Capture the cell that displays the provided text and extract its (x, y) central coordinate. 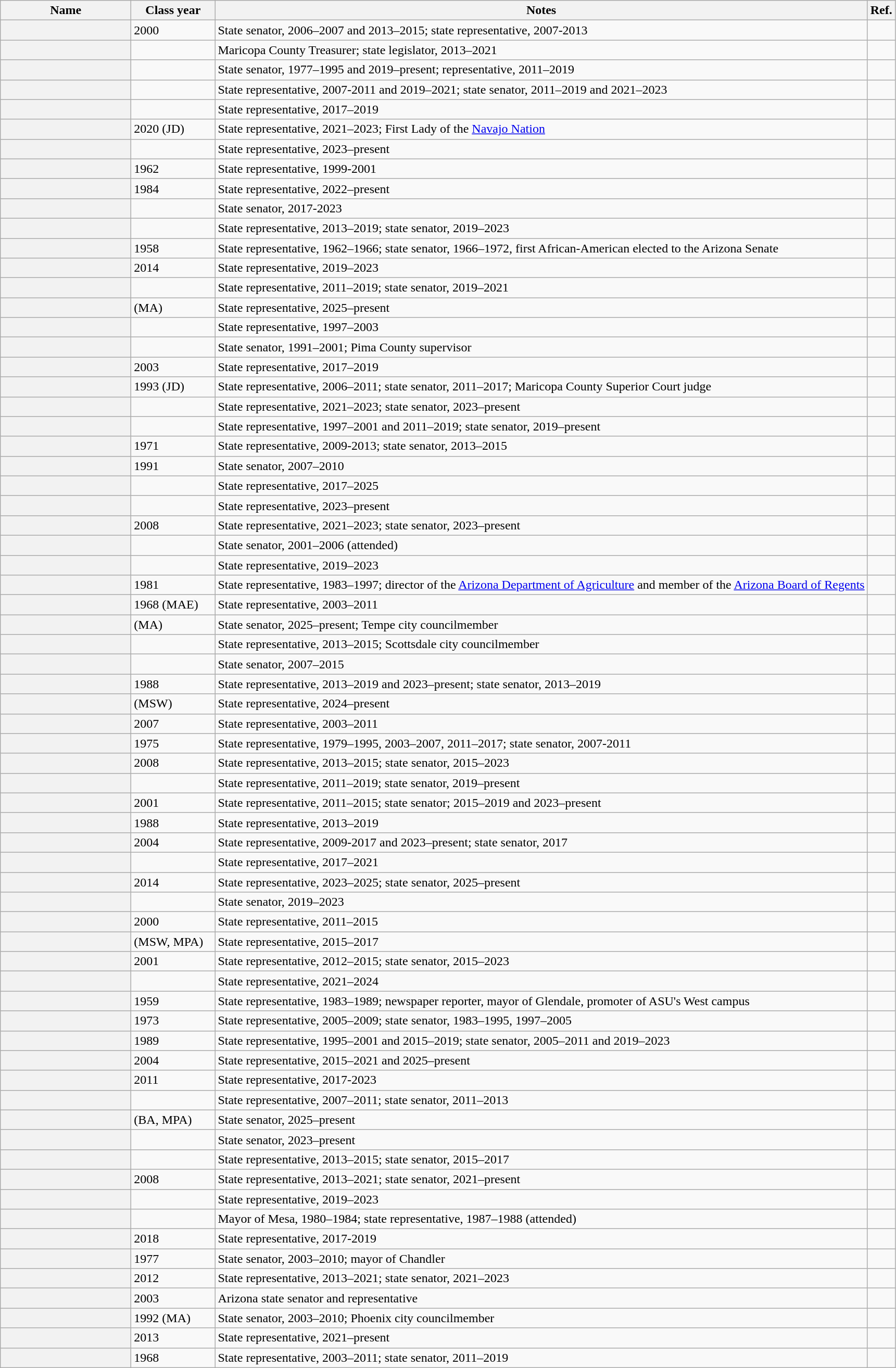
State representative, 2021–2024 (541, 981)
1991 (173, 466)
Class year (173, 10)
State senator, 2025–present; Tempe city councilmember (541, 625)
State representative, 2021–present (541, 1338)
State senator, 1977–1995 and 2019–present; representative, 2011–2019 (541, 70)
1971 (173, 446)
State representative, 1999-2001 (541, 169)
State senator, 2003–2010; mayor of Chandler (541, 1259)
State representative, 2005–2009; state senator, 1983–1995, 1997–2005 (541, 1021)
State senator, 2007–2015 (541, 664)
1968 (173, 1358)
State representative, 1995–2001 and 2015–2019; state senator, 2005–2011 and 2019–2023 (541, 1041)
(MSW, MPA) (173, 942)
2013 (173, 1338)
State representative, 2015–2021 and 2025–present (541, 1060)
State representative, 2009-2017 and 2023–present; state senator, 2017 (541, 842)
State representative, 1997–2003 (541, 327)
2020 (JD) (173, 129)
State representative, 1983–1997; director of the Arizona Department of Agriculture and member of the Arizona Board of Regents (541, 585)
State representative, 2003–2011; state senator, 2011–2019 (541, 1358)
(MSW) (173, 704)
State senator, 2017-2023 (541, 208)
State representative, 2017–2021 (541, 862)
State senator, 2025–present (541, 1120)
State representative, 2006–2011; state senator, 2011–2017; Maricopa County Superior Court judge (541, 387)
State representative, 1983–1989; newspaper reporter, mayor of Glendale, promoter of ASU's West campus (541, 1001)
1993 (JD) (173, 387)
State senator, 2003–2010; Phoenix city councilmember (541, 1318)
Notes (541, 10)
1968 (MAE) (173, 605)
State representative, 1997–2001 and 2011–2019; state senator, 2019–present (541, 426)
State representative, 2021–2023; First Lady of the Navajo Nation (541, 129)
State representative, 2011–2019; state senator, 2019–2021 (541, 288)
(BA, MPA) (173, 1120)
State representative, 2012–2015; state senator, 2015–2023 (541, 961)
State representative, 2013–2015; Scottsdale city councilmember (541, 644)
1975 (173, 743)
State representative, 2017–2025 (541, 486)
State representative, 2015–2017 (541, 942)
State representative, 2022–present (541, 188)
State senator, 2019–2023 (541, 902)
1959 (173, 1001)
2018 (173, 1239)
State representative, 2017-2019 (541, 1239)
2007 (173, 724)
State representative, 2013–2021; state senator, 2021–2023 (541, 1278)
State representative, 2023–2025; state senator, 2025–present (541, 882)
State representative, 2009-2013; state senator, 2013–2015 (541, 446)
2012 (173, 1278)
1962 (173, 169)
State representative, 2025–present (541, 308)
State representative, 2013–2015; state senator, 2015–2017 (541, 1159)
State representative, 2007–2011; state senator, 2011–2013 (541, 1100)
State representative, 2013–2019 (541, 822)
State senator, 1991–2001; Pima County supervisor (541, 347)
State representative, 2024–present (541, 704)
State senator, 2001–2006 (attended) (541, 545)
State representative, 2011–2015; state senator; 2015–2019 and 2023–present (541, 803)
Arizona state senator and representative (541, 1298)
State representative, 2011–2015 (541, 922)
State representative, 2007-2011 and 2019–2021; state senator, 2011–2019 and 2021–2023 (541, 90)
Mayor of Mesa, 1980–1984; state representative, 1987–1988 (attended) (541, 1219)
State senator, 2023–present (541, 1139)
Ref. (881, 10)
State representative, 2013–2019; state senator, 2019–2023 (541, 228)
State representative, 2011–2019; state senator, 2019–present (541, 783)
State representative, 2013–2019 and 2023–present; state senator, 2013–2019 (541, 684)
State senator, 2007–2010 (541, 466)
1992 (MA) (173, 1318)
2011 (173, 1080)
Maricopa County Treasurer; state legislator, 2013–2021 (541, 50)
State representative, 2017-2023 (541, 1080)
1984 (173, 188)
1973 (173, 1021)
1989 (173, 1041)
State representative, 2013–2015; state senator, 2015–2023 (541, 763)
State representative, 1962–1966; state senator, 1966–1972, first African-American elected to the Arizona Senate (541, 248)
State representative, 2013–2021; state senator, 2021–present (541, 1179)
1981 (173, 585)
Name (66, 10)
State senator, 2006–2007 and 2013–2015; state representative, 2007-2013 (541, 30)
State representative, 1979–1995, 2003–2007, 2011–2017; state senator, 2007-2011 (541, 743)
1977 (173, 1259)
1958 (173, 248)
